Locate the cell with the specified text and output its (X, Y) center coordinate. 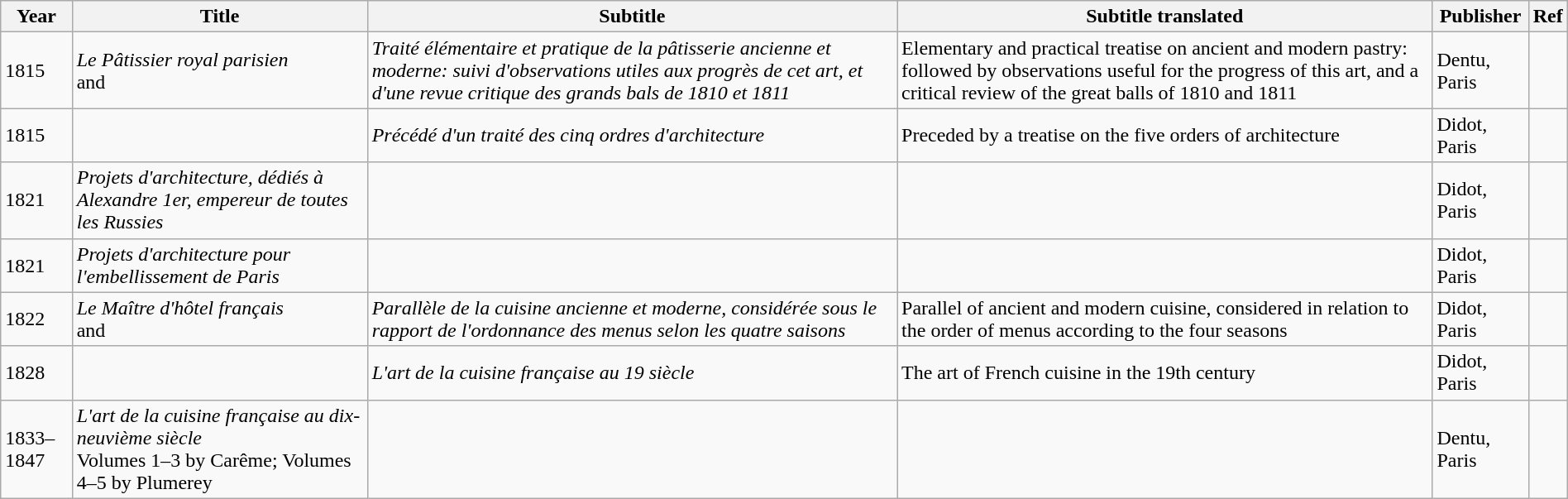
1822 (36, 319)
Le Maître d'hôtel français and (220, 319)
Projets d'architecture pour l'embellissement de Paris (220, 265)
Précédé d'un traité des cinq ordres d'architecture (632, 136)
Subtitle (632, 17)
Subtitle translated (1164, 17)
1833–1847 (36, 449)
Parallel of ancient and modern cuisine, considered in relation to the order of menus according to the four seasons (1164, 319)
Year (36, 17)
Publisher (1480, 17)
Preceded by a treatise on the five orders of architecture (1164, 136)
Title (220, 17)
Parallèle de la cuisine ancienne et moderne, considérée sous le rapport de l'ordonnance des menus selon les quatre saisons (632, 319)
The art of French cuisine in the 19th century (1164, 372)
Le Pâtissier royal parisien and (220, 70)
Projets d'architecture, dédiés à Alexandre 1er, empereur de toutes les Russies (220, 200)
1828 (36, 372)
Ref (1548, 17)
L'art de la cuisine française au dix-neuvième siècleVolumes 1–3 by Carême; Volumes 4–5 by Plumerey (220, 449)
L'art de la cuisine française au 19 siècle (632, 372)
